From the cell containing the given text, extract its center point as (x, y) coordinate. 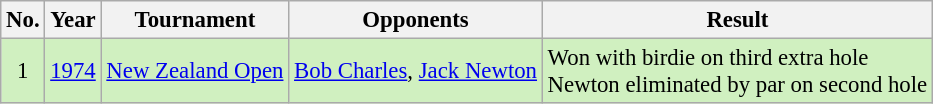
No. (23, 20)
Bob Charles, Jack Newton (416, 72)
Tournament (195, 20)
1974 (73, 72)
Result (737, 20)
Opponents (416, 20)
New Zealand Open (195, 72)
Year (73, 20)
Won with birdie on third extra holeNewton eliminated by par on second hole (737, 72)
1 (23, 72)
